Identify which cell holds the provided text, then report its (x, y) central coordinate. 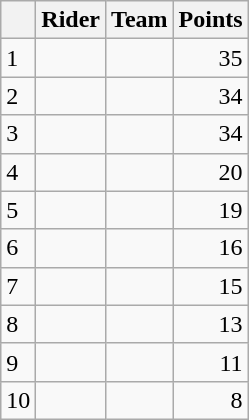
13 (210, 324)
3 (18, 134)
19 (210, 210)
1 (18, 58)
20 (210, 172)
5 (18, 210)
Team (140, 20)
Rider (71, 20)
16 (210, 248)
35 (210, 58)
Points (210, 20)
11 (210, 362)
15 (210, 286)
6 (18, 248)
4 (18, 172)
2 (18, 96)
9 (18, 362)
10 (18, 400)
7 (18, 286)
